Return [x, y] of the center of cell containing provided text 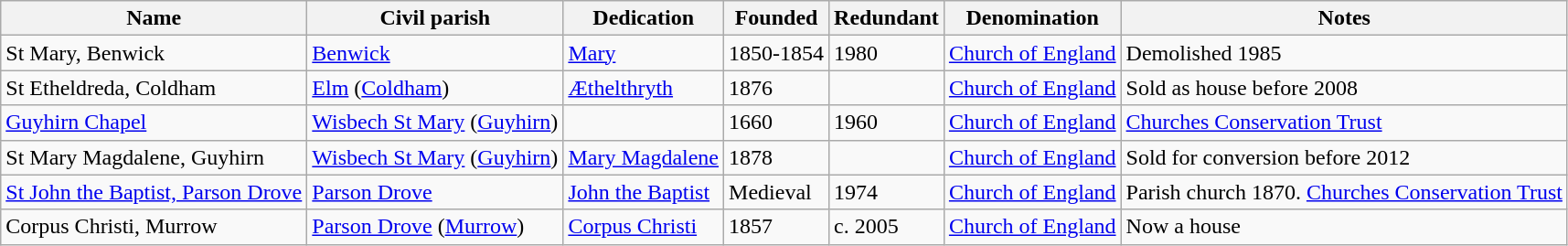
Parish church 1870. Churches Conservation Trust [1344, 192]
Mary Magdalene [644, 157]
Guyhirn Chapel [154, 123]
St Mary, Benwick [154, 53]
Sold as house before 2008 [1344, 88]
Corpus Christi [644, 227]
c. 2005 [887, 227]
Parson Drove (Murrow) [435, 227]
Elm (Coldham) [435, 88]
St Mary Magdalene, Guyhirn [154, 157]
Benwick [435, 53]
Civil parish [435, 18]
1878 [777, 157]
Sold for conversion before 2012 [1344, 157]
1876 [777, 88]
Notes [1344, 18]
Mary [644, 53]
Dedication [644, 18]
Denomination [1032, 18]
John the Baptist [644, 192]
St Etheldreda, Coldham [154, 88]
Founded [777, 18]
1660 [777, 123]
1960 [887, 123]
Æthelthryth [644, 88]
Churches Conservation Trust [1344, 123]
1857 [777, 227]
1850-1854 [777, 53]
Medieval [777, 192]
1974 [887, 192]
1980 [887, 53]
Corpus Christi, Murrow [154, 227]
Parson Drove [435, 192]
Redundant [887, 18]
St John the Baptist, Parson Drove [154, 192]
Demolished 1985 [1344, 53]
Now a house [1344, 227]
Name [154, 18]
